Output the (X, Y) coordinate of the center of the cell containing the given text.  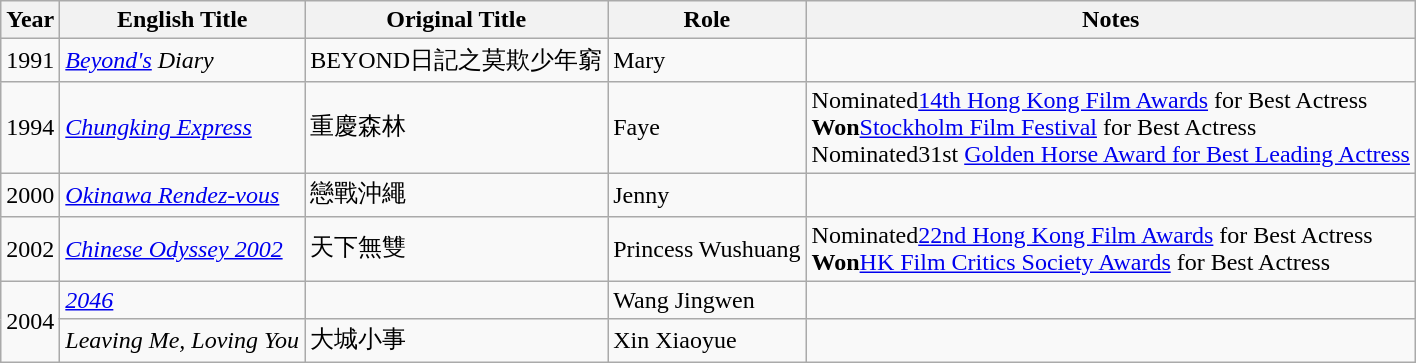
Jenny (707, 194)
Wang Jingwen (707, 300)
1994 (30, 127)
2004 (30, 322)
Mary (707, 60)
Notes (1110, 20)
大城小事 (456, 340)
2000 (30, 194)
Okinawa Rendez-vous (182, 194)
天下無雙 (456, 248)
Nominated22nd Hong Kong Film Awards for Best Actress WonHK Film Critics Society Awards for Best Actress (1110, 248)
Chungking Express (182, 127)
Year (30, 20)
Original Title (456, 20)
1991 (30, 60)
重慶森林 (456, 127)
2002 (30, 248)
Chinese Odyssey 2002 (182, 248)
English Title (182, 20)
Princess Wushuang (707, 248)
Role (707, 20)
Faye (707, 127)
戀戰沖繩 (456, 194)
BEYOND日記之莫欺少年窮 (456, 60)
Xin Xiaoyue (707, 340)
Beyond's Diary (182, 60)
2046 (182, 300)
Leaving Me, Loving You (182, 340)
